Scan for the cell matching the given text and deliver its (X, Y) coordinate at center. 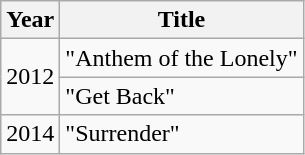
2012 (30, 77)
"Anthem of the Lonely" (182, 58)
"Surrender" (182, 134)
"Get Back" (182, 96)
2014 (30, 134)
Title (182, 20)
Year (30, 20)
